Determine the (X, Y) coordinate at the center of the cell enclosing the given text.  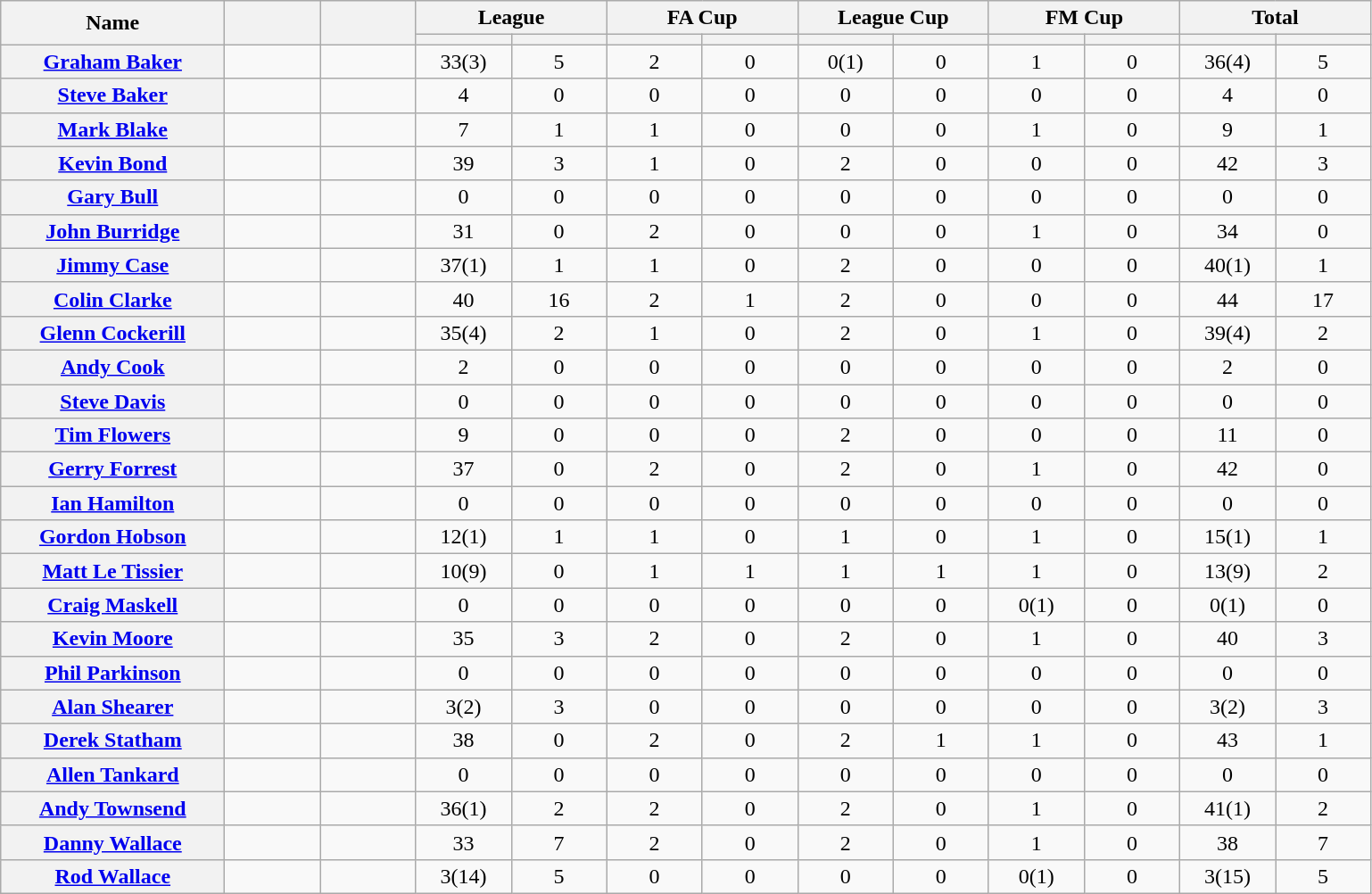
Colin Clarke (112, 299)
Craig Maskell (112, 605)
Rod Wallace (112, 876)
12(1) (464, 537)
Glenn Cockerill (112, 333)
Allen Tankard (112, 774)
Mark Blake (112, 129)
34 (1227, 231)
11 (1227, 435)
35(4) (464, 333)
43 (1227, 741)
Kevin Moore (112, 639)
3(14) (464, 876)
39 (464, 163)
League (511, 18)
16 (558, 299)
Matt Le Tissier (112, 571)
Andy Townsend (112, 808)
Gerry Forrest (112, 469)
Phil Parkinson (112, 673)
Gary Bull (112, 197)
17 (1324, 299)
31 (464, 231)
Ian Hamilton (112, 503)
39(4) (1227, 333)
Danny Wallace (112, 842)
10(9) (464, 571)
Name (112, 23)
36(4) (1227, 62)
League Cup (893, 18)
Alan Shearer (112, 707)
36(1) (464, 808)
Derek Statham (112, 741)
Graham Baker (112, 62)
Steve Davis (112, 401)
44 (1227, 299)
37(1) (464, 265)
33(3) (464, 62)
Jimmy Case (112, 265)
35 (464, 639)
3(15) (1227, 876)
Gordon Hobson (112, 537)
33 (464, 842)
Tim Flowers (112, 435)
FM Cup (1084, 18)
John Burridge (112, 231)
Steve Baker (112, 95)
FA Cup (702, 18)
Kevin Bond (112, 163)
37 (464, 469)
41(1) (1227, 808)
Andy Cook (112, 367)
15(1) (1227, 537)
40(1) (1227, 265)
Total (1275, 18)
13(9) (1227, 571)
